Search for the cell housing the specified text and yield its (x, y) center coordinate. 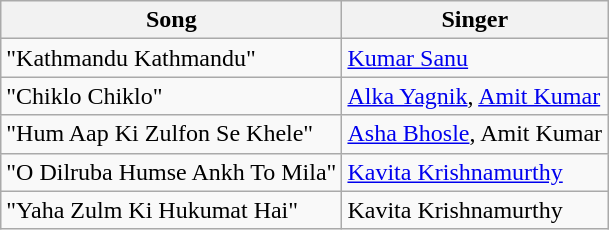
Kumar Sanu (475, 58)
"Yaha Zulm Ki Hukumat Hai" (172, 210)
Alka Yagnik, Amit Kumar (475, 96)
Song (172, 20)
"Kathmandu Kathmandu" (172, 58)
"O Dilruba Humse Ankh To Mila" (172, 172)
Asha Bhosle, Amit Kumar (475, 134)
Singer (475, 20)
"Hum Aap Ki Zulfon Se Khele" (172, 134)
"Chiklo Chiklo" (172, 96)
